For the text-containing cell, return its midpoint in (X, Y) coordinate format. 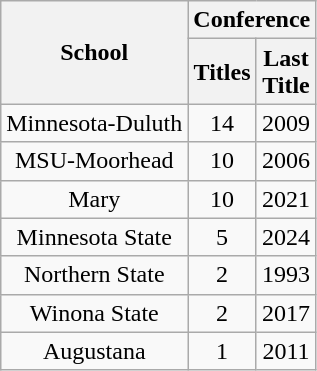
Titles (222, 72)
Minnesota State (94, 237)
Winona State (94, 313)
Minnesota-Duluth (94, 123)
School (94, 52)
1 (222, 351)
MSU-Moorhead (94, 161)
2021 (286, 199)
Northern State (94, 275)
14 (222, 123)
1993 (286, 275)
2024 (286, 237)
Augustana (94, 351)
2011 (286, 351)
Mary (94, 199)
2006 (286, 161)
LastTitle (286, 72)
2009 (286, 123)
5 (222, 237)
2017 (286, 313)
Conference (252, 20)
